Return the [x, y] coordinate for the center point of the cell that contains the specified text.  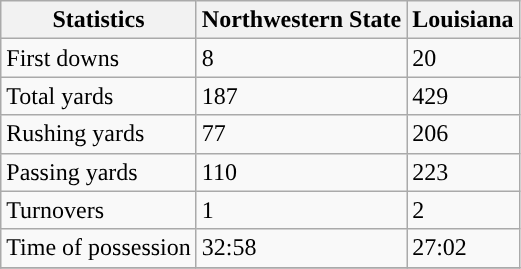
77 [301, 134]
Louisiana [463, 20]
223 [463, 172]
8 [301, 58]
27:02 [463, 248]
Northwestern State [301, 20]
20 [463, 58]
429 [463, 96]
First downs [99, 58]
Time of possession [99, 248]
Passing yards [99, 172]
2 [463, 210]
Statistics [99, 20]
Turnovers [99, 210]
32:58 [301, 248]
Total yards [99, 96]
Rushing yards [99, 134]
110 [301, 172]
1 [301, 210]
187 [301, 96]
206 [463, 134]
